Scan for the cell matching the given text and deliver its (x, y) coordinate at center. 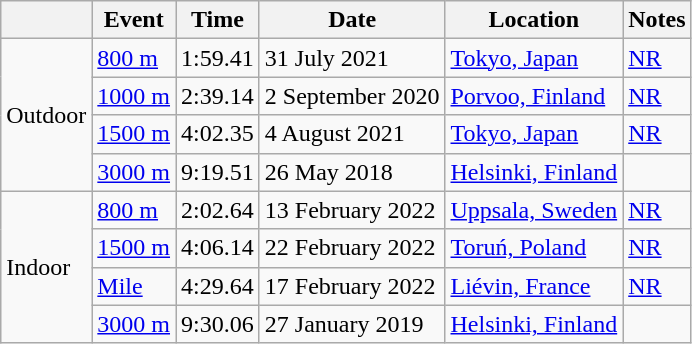
9:30.06 (218, 324)
22 February 2022 (352, 248)
Notes (657, 20)
Time (218, 20)
2 September 2020 (352, 96)
2:39.14 (218, 96)
Uppsala, Sweden (534, 210)
Outdoor (46, 115)
17 February 2022 (352, 286)
Event (134, 20)
4:02.35 (218, 134)
4:06.14 (218, 248)
9:19.51 (218, 172)
1:59.41 (218, 58)
Date (352, 20)
Porvoo, Finland (534, 96)
4:29.64 (218, 286)
4 August 2021 (352, 134)
26 May 2018 (352, 172)
Location (534, 20)
Toruń, Poland (534, 248)
2:02.64 (218, 210)
Mile (134, 286)
13 February 2022 (352, 210)
1000 m (134, 96)
Indoor (46, 267)
31 July 2021 (352, 58)
Liévin, France (534, 286)
27 January 2019 (352, 324)
